For the text-containing cell, return its midpoint in [X, Y] coordinate format. 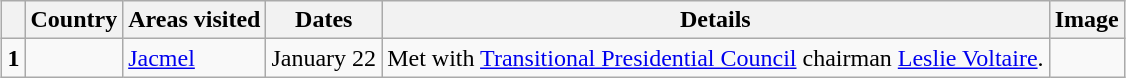
Details [716, 20]
Dates [324, 20]
January 22 [324, 58]
Country [74, 20]
Met with Transitional Presidential Council chairman Leslie Voltaire. [716, 58]
Jacmel [194, 58]
1 [14, 58]
Areas visited [194, 20]
Image [1086, 20]
